Search for the cell housing the specified text and yield its (x, y) center coordinate. 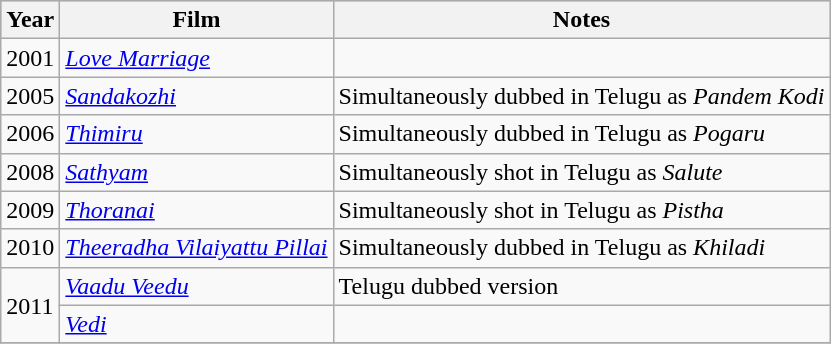
Film (196, 20)
Simultaneously dubbed in Telugu as Pandem Kodi (582, 96)
2006 (30, 134)
Vaadu Veedu (196, 286)
Simultaneously shot in Telugu as Pistha (582, 210)
Year (30, 20)
Sandakozhi (196, 96)
2010 (30, 248)
2011 (30, 305)
Thoranai (196, 210)
Thimiru (196, 134)
Sathyam (196, 172)
Love Marriage (196, 58)
2009 (30, 210)
Telugu dubbed version (582, 286)
2005 (30, 96)
Notes (582, 20)
Vedi (196, 324)
Simultaneously dubbed in Telugu as Khiladi (582, 248)
2001 (30, 58)
Simultaneously shot in Telugu as Salute (582, 172)
2008 (30, 172)
Simultaneously dubbed in Telugu as Pogaru (582, 134)
Theeradha Vilaiyattu Pillai (196, 248)
